From the cell containing the given text, extract its center point as [X, Y] coordinate. 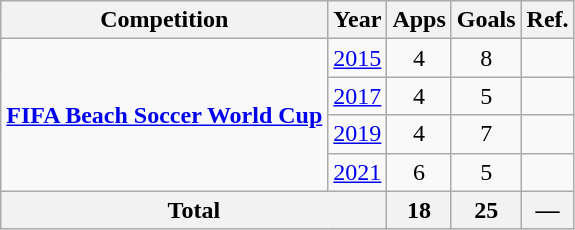
2019 [358, 134]
6 [419, 172]
Goals [486, 20]
2017 [358, 96]
Total [194, 210]
Ref. [548, 20]
— [548, 210]
Apps [419, 20]
25 [486, 210]
7 [486, 134]
2015 [358, 58]
8 [486, 58]
2021 [358, 172]
FIFA Beach Soccer World Cup [164, 115]
18 [419, 210]
Competition [164, 20]
Year [358, 20]
